Locate the cell with the specified text and output its [x, y] center coordinate. 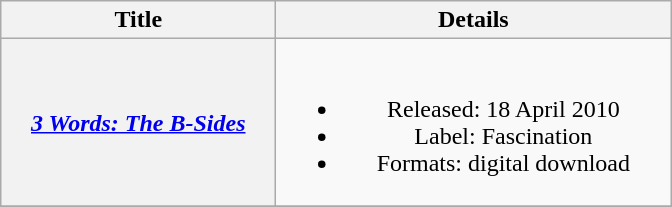
Released: 18 April 2010Label: FascinationFormats: digital download [474, 122]
Title [138, 20]
3 Words: The B-Sides [138, 122]
Details [474, 20]
